Extract the (X, Y) coordinate from the center of the cell holding the provided text.  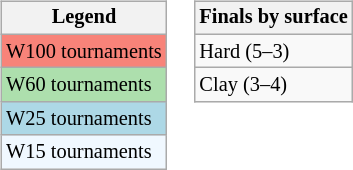
W25 tournaments (84, 119)
Hard (5–3) (274, 51)
Finals by surface (274, 18)
Legend (84, 18)
W100 tournaments (84, 51)
W15 tournaments (84, 152)
Clay (3–4) (274, 85)
W60 tournaments (84, 85)
